Scan for the cell matching the given text and deliver its [X, Y] coordinate at center. 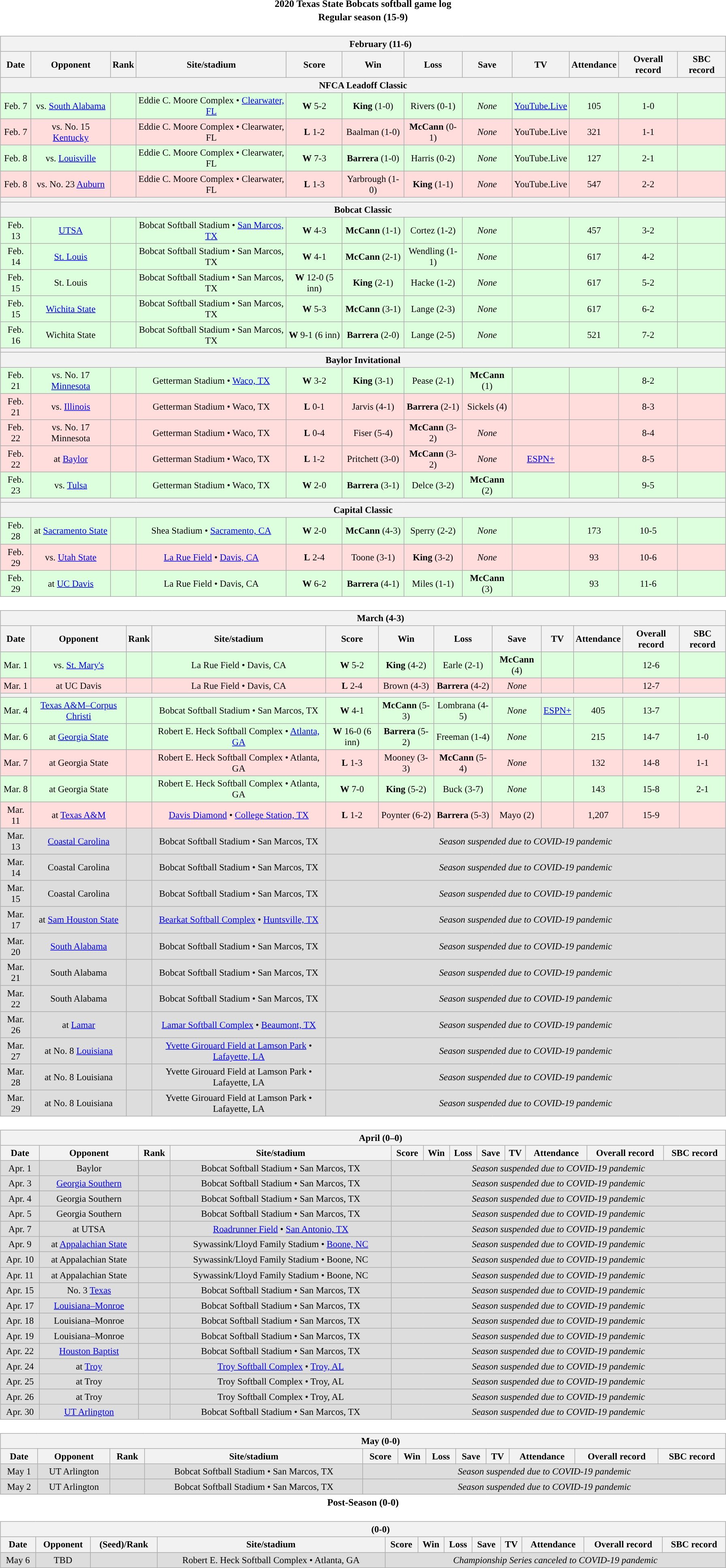
King (1-1) [433, 185]
at Baylor [71, 459]
127 [594, 158]
Mar. 26 [16, 1024]
May 6 [18, 1560]
McCann (1-1) [373, 230]
Feb. 14 [16, 256]
13-7 [651, 711]
vs. No. 23 Auburn [71, 185]
W 3-2 [314, 381]
Apr. 10 [20, 1260]
at Sacramento State [71, 531]
Mar. 13 [16, 841]
Wendling (1-1) [433, 256]
Barrera (3-1) [373, 485]
Mar. 14 [16, 868]
Barrera (2-0) [373, 335]
at UTSA [89, 1229]
Apr. 22 [20, 1351]
(0-0) [363, 1530]
February (11-6) [363, 44]
Davis Diamond • College Station, TX [239, 815]
Barrera (2-1) [433, 407]
Barrera (5-2) [406, 737]
14-7 [651, 737]
Freeman (1-4) [463, 737]
Lange (2-3) [433, 309]
Mar. 6 [16, 737]
Mar. 4 [16, 711]
Apr. 17 [20, 1305]
at Sam Houston State [79, 920]
547 [594, 185]
Texas A&M–Corpus Christi [79, 711]
Baylor Invitational [363, 360]
May (0-0) [363, 1441]
King (5-2) [406, 789]
Apr. 26 [20, 1397]
W 12-0 (5 inn) [314, 283]
Mar. 8 [16, 789]
Toone (3-1) [373, 557]
Apr. 7 [20, 1229]
W 16-0 (6 inn) [352, 737]
Apr. 11 [20, 1275]
Mar. 22 [16, 998]
vs. Louisville [71, 158]
Poynter (6-2) [406, 815]
King (1-0) [373, 106]
UTSA [71, 230]
132 [598, 763]
7-2 [648, 335]
8-5 [648, 459]
Feb. 13 [16, 230]
Harris (0-2) [433, 158]
King (4-2) [406, 664]
vs. Illinois [71, 407]
Lange (2-5) [433, 335]
Fiser (5-4) [373, 433]
Mooney (3-3) [406, 763]
173 [594, 531]
April (0–0) [363, 1138]
Sickels (4) [487, 407]
McCann (2-1) [373, 256]
Brown (4-3) [406, 686]
Apr. 3 [20, 1183]
5-2 [648, 283]
Apr. 19 [20, 1336]
Mar. 27 [16, 1051]
vs. St. Mary's [79, 664]
4-2 [648, 256]
1,207 [598, 815]
14-8 [651, 763]
9-5 [648, 485]
Earle (2-1) [463, 664]
2-2 [648, 185]
L 0-1 [314, 407]
at Texas A&M [79, 815]
Barrera (1-0) [373, 158]
143 [598, 789]
11-6 [648, 583]
McCann (3) [487, 583]
vs. Utah State [71, 557]
vs. Tulsa [71, 485]
Mar. 15 [16, 894]
W 4-3 [314, 230]
(Seed)/Rank [124, 1545]
McCann (4) [517, 664]
McCann (5-4) [463, 763]
Apr. 1 [20, 1168]
Lamar Softball Complex • Beaumont, TX [239, 1024]
10-6 [648, 557]
Miles (1-1) [433, 583]
405 [598, 711]
McCann (0-1) [433, 132]
Mar. 20 [16, 946]
McCann (5-3) [406, 711]
215 [598, 737]
8-3 [648, 407]
No. 3 Texas [89, 1290]
Apr. 30 [20, 1412]
Mar. 17 [16, 920]
Apr. 18 [20, 1320]
457 [594, 230]
Mar. 28 [16, 1077]
12-7 [651, 686]
15-8 [651, 789]
Apr. 25 [20, 1382]
vs. No. 15 Kentucky [71, 132]
Apr. 4 [20, 1199]
W 5-3 [314, 309]
McCann (2) [487, 485]
Pease (2-1) [433, 381]
8-4 [648, 433]
Barrera (4-1) [373, 583]
Mar. 7 [16, 763]
15-9 [651, 815]
May 2 [19, 1487]
Yarbrough (1-0) [373, 185]
Mar. 29 [16, 1103]
3-2 [648, 230]
Sperry (2-2) [433, 531]
Roadrunner Field • San Antonio, TX [280, 1229]
Apr. 5 [20, 1214]
Bobcat Classic [363, 209]
King (3-2) [433, 557]
Apr. 15 [20, 1290]
Lombrana (4-5) [463, 711]
May 1 [19, 1472]
105 [594, 106]
10-5 [648, 531]
Barrera (4-2) [463, 686]
King (3-1) [373, 381]
vs. South Alabama [71, 106]
Apr. 24 [20, 1366]
Cortez (1-2) [433, 230]
Barrera (5-3) [463, 815]
Delce (3-2) [433, 485]
Mar. 21 [16, 972]
Baalman (1-0) [373, 132]
Pritchett (3-0) [373, 459]
McCann (1) [487, 381]
L 0-4 [314, 433]
W 7-0 [352, 789]
Mar. 11 [16, 815]
NFCA Leadoff Classic [363, 85]
8-2 [648, 381]
Capital Classic [363, 510]
Feb. 28 [16, 531]
Mayo (2) [517, 815]
Hacke (1-2) [433, 283]
Championship Series canceled to COVID-19 pandemic [555, 1560]
March (4-3) [363, 618]
Baylor [89, 1168]
McCann (4-3) [373, 531]
W 6-2 [314, 583]
Houston Baptist [89, 1351]
Apr. 9 [20, 1244]
McCann (3-1) [373, 309]
6-2 [648, 309]
Bearkat Softball Complex • Huntsville, TX [239, 920]
Shea Stadium • Sacramento, CA [211, 531]
Feb. 16 [16, 335]
King (2-1) [373, 283]
at Lamar [79, 1024]
Rivers (0-1) [433, 106]
W 9-1 (6 inn) [314, 335]
Buck (3-7) [463, 789]
Feb. 23 [16, 485]
W 7-3 [314, 158]
Jarvis (4-1) [373, 407]
321 [594, 132]
12-6 [651, 664]
TBD [63, 1560]
521 [594, 335]
